From the cell containing the given text, extract its center point as (x, y) coordinate. 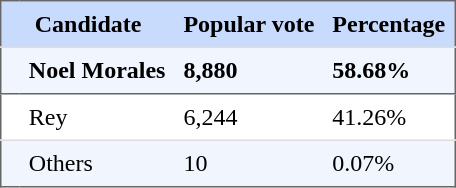
Others (98, 163)
Rey (98, 117)
Percentage (389, 24)
Noel Morales (98, 70)
10 (248, 163)
Popular vote (248, 24)
41.26% (389, 117)
6,244 (248, 117)
58.68% (389, 70)
Candidate (88, 24)
0.07% (389, 163)
8,880 (248, 70)
